Capture the cell that displays the provided text and extract its (x, y) central coordinate. 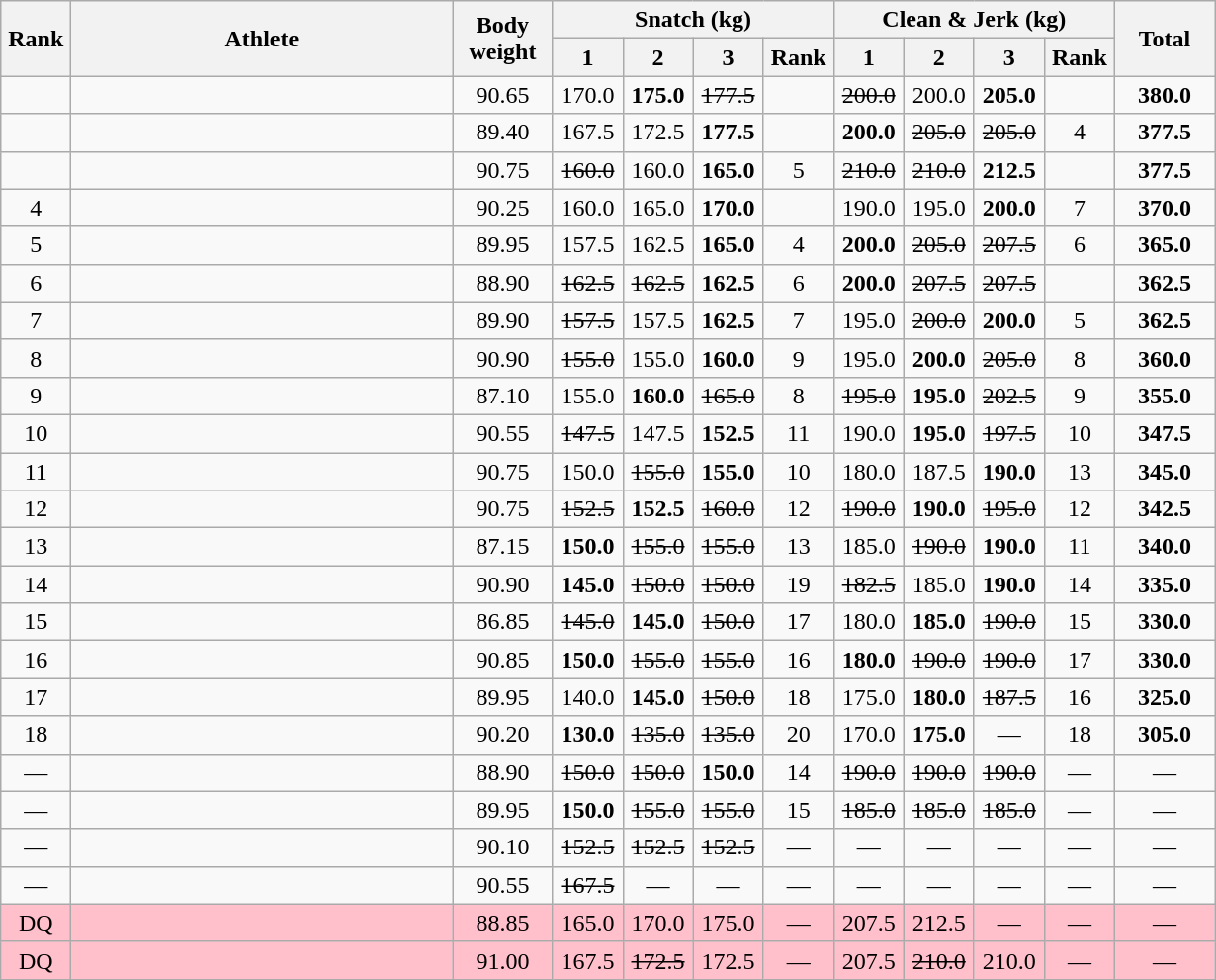
365.0 (1165, 245)
140.0 (587, 697)
89.90 (502, 320)
370.0 (1165, 208)
335.0 (1165, 584)
87.10 (502, 396)
347.5 (1165, 433)
355.0 (1165, 396)
360.0 (1165, 358)
89.40 (502, 133)
87.15 (502, 547)
90.65 (502, 95)
20 (799, 735)
90.20 (502, 735)
86.85 (502, 622)
Total (1165, 39)
Clean & Jerk (kg) (974, 20)
91.00 (502, 960)
90.85 (502, 660)
19 (799, 584)
Athlete (262, 39)
202.5 (1008, 396)
Snatch (kg) (693, 20)
197.5 (1008, 433)
90.10 (502, 847)
130.0 (587, 735)
380.0 (1165, 95)
Body weight (502, 39)
90.25 (502, 208)
342.5 (1165, 509)
88.85 (502, 923)
305.0 (1165, 735)
340.0 (1165, 547)
182.5 (868, 584)
345.0 (1165, 472)
325.0 (1165, 697)
